From the cell containing the given text, extract its center point as (X, Y) coordinate. 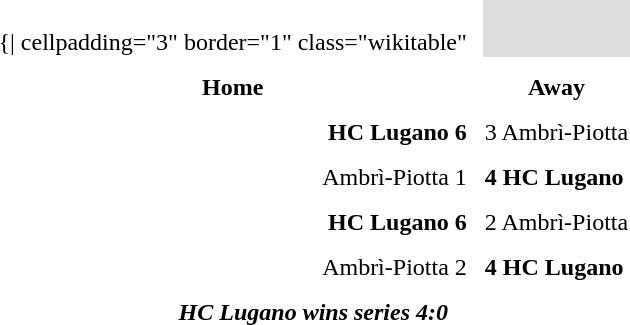
2 Ambrì-Piotta (556, 222)
3 Ambrì-Piotta (556, 132)
Away (556, 87)
